Scan for the cell matching the given text and deliver its (x, y) coordinate at center. 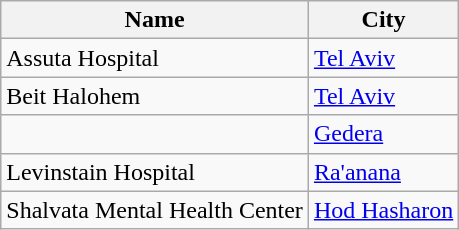
Assuta Hospital (155, 58)
Name (155, 20)
Hod Hasharon (383, 210)
Gedera (383, 134)
City (383, 20)
Beit Halohem (155, 96)
Ra'anana (383, 172)
Levinstain Hospital (155, 172)
Shalvata Mental Health Center (155, 210)
